Provide the (X, Y) coordinate of the cell's center where the given text is located.  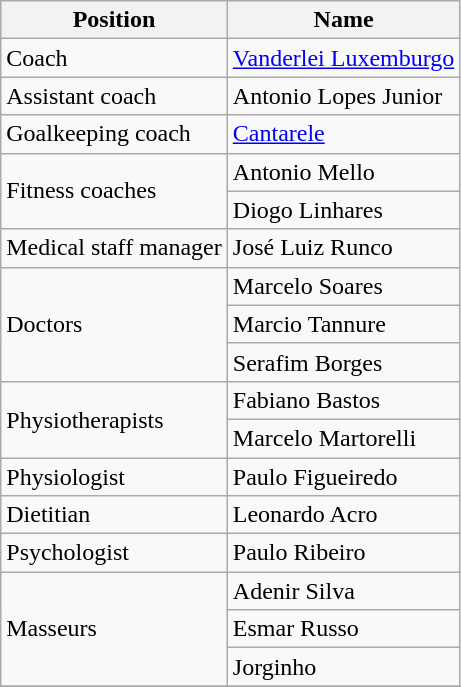
Vanderlei Luxemburgo (344, 58)
Physiotherapists (114, 419)
Adenir Silva (344, 591)
Doctors (114, 324)
Position (114, 20)
Serafim Borges (344, 362)
Masseurs (114, 629)
Jorginho (344, 667)
Fitness coaches (114, 191)
Marcelo Soares (344, 286)
Cantarele (344, 134)
Name (344, 20)
Leonardo Acro (344, 515)
Assistant coach (114, 96)
Paulo Ribeiro (344, 553)
Diogo Linhares (344, 210)
Antonio Lopes Junior (344, 96)
Physiologist (114, 477)
Coach (114, 58)
Paulo Figueiredo (344, 477)
Psychologist (114, 553)
Goalkeeping coach (114, 134)
Marcio Tannure (344, 324)
Antonio Mello (344, 172)
Marcelo Martorelli (344, 438)
Fabiano Bastos (344, 400)
Esmar Russo (344, 629)
José Luiz Runco (344, 248)
Dietitian (114, 515)
Medical staff manager (114, 248)
